Scan for the cell matching the given text and deliver its (X, Y) coordinate at center. 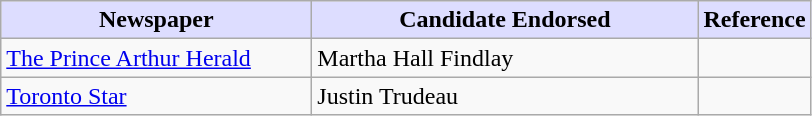
The Prince Arthur Herald (156, 58)
Toronto Star (156, 96)
Candidate Endorsed (505, 20)
Newspaper (156, 20)
Reference (754, 20)
Justin Trudeau (505, 96)
Martha Hall Findlay (505, 58)
